Output the [X, Y] coordinate of the center of the cell containing the given text.  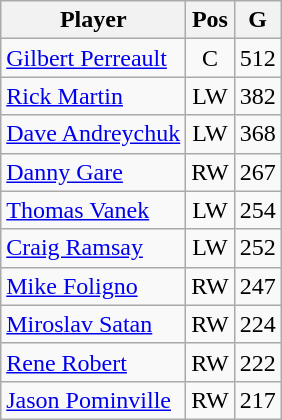
224 [258, 324]
Thomas Vanek [94, 210]
247 [258, 286]
Rene Robert [94, 362]
254 [258, 210]
Jason Pominville [94, 400]
Pos [210, 20]
G [258, 20]
Miroslav Satan [94, 324]
Dave Andreychuk [94, 134]
217 [258, 400]
512 [258, 58]
Rick Martin [94, 96]
222 [258, 362]
Gilbert Perreault [94, 58]
368 [258, 134]
252 [258, 248]
Craig Ramsay [94, 248]
267 [258, 172]
382 [258, 96]
Player [94, 20]
C [210, 58]
Danny Gare [94, 172]
Mike Foligno [94, 286]
